Output the (x, y) coordinate of the center of the cell containing the given text.  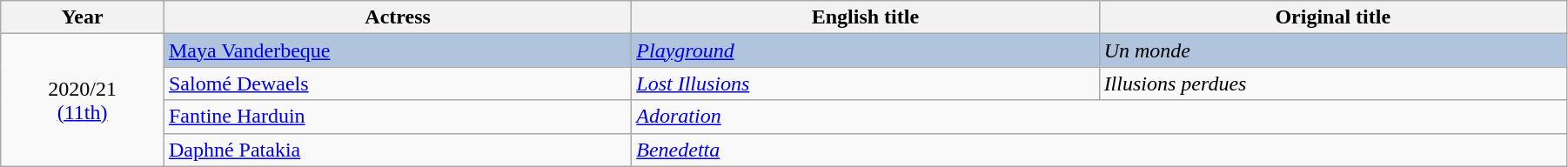
Un monde (1333, 50)
Year (83, 17)
2020/21(11th) (83, 100)
Daphné Patakia (397, 150)
Maya Vanderbeque (397, 50)
Playground (865, 50)
English title (865, 17)
Adoration (1100, 117)
Fantine Harduin (397, 117)
Original title (1333, 17)
Lost Illusions (865, 83)
Salomé Dewaels (397, 83)
Actress (397, 17)
Benedetta (1100, 150)
Illusions perdues (1333, 83)
